For the text-containing cell, return its midpoint in (x, y) coordinate format. 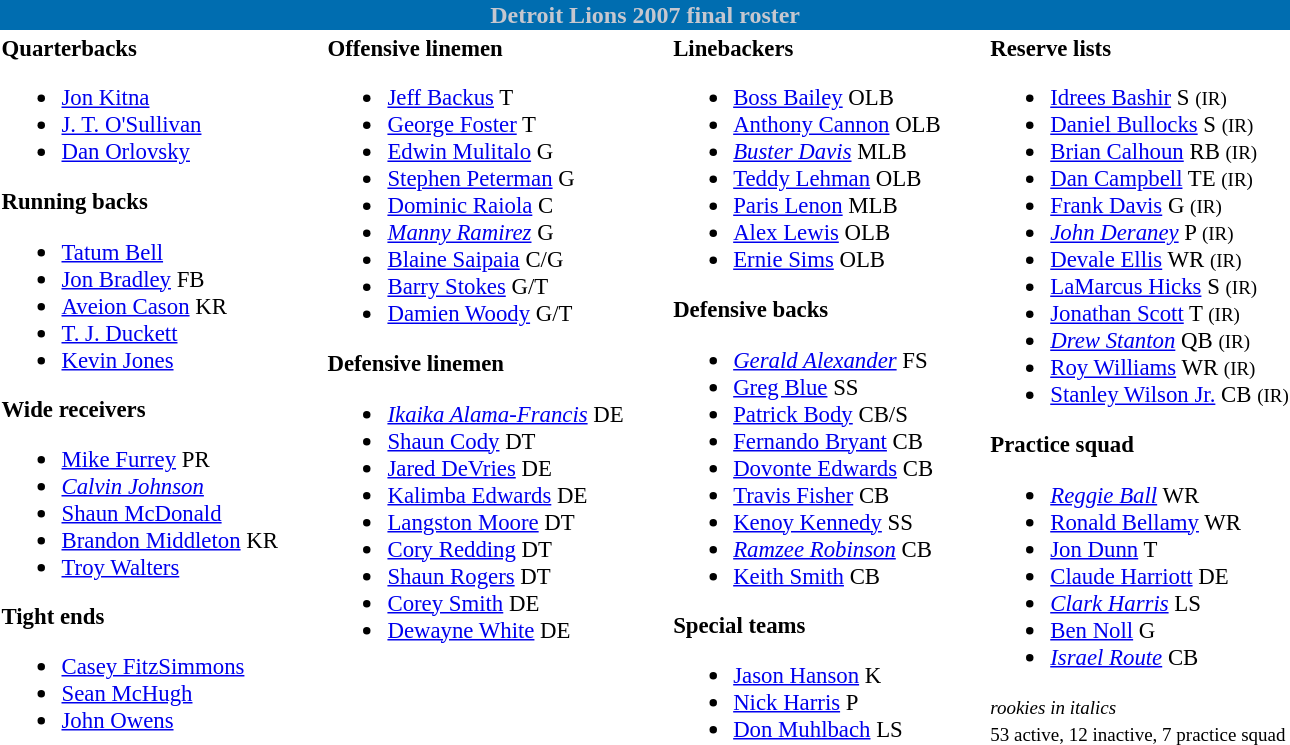
Detroit Lions 2007 final roster (645, 15)
